Capture the cell that displays the provided text and extract its [x, y] central coordinate. 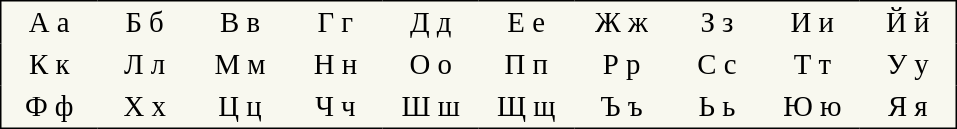
Т т [812, 65]
В в [240, 22]
Ч ч [336, 108]
П п [526, 65]
Ц ц [240, 108]
Ж ж [622, 22]
Д д [430, 22]
О о [430, 65]
Н н [336, 65]
Я я [908, 108]
С с [716, 65]
Ь ь [716, 108]
Ю ю [812, 108]
Г г [336, 22]
Й й [908, 22]
З з [716, 22]
Р р [622, 65]
Б б [144, 22]
Х х [144, 108]
И и [812, 22]
Ф ф [49, 108]
Л л [144, 65]
А а [49, 22]
Ъ ъ [622, 108]
Е е [526, 22]
Щ щ [526, 108]
К к [49, 65]
М м [240, 65]
У у [908, 65]
Ш ш [430, 108]
